Return the (X, Y) coordinate for the center point of the cell that contains the specified text.  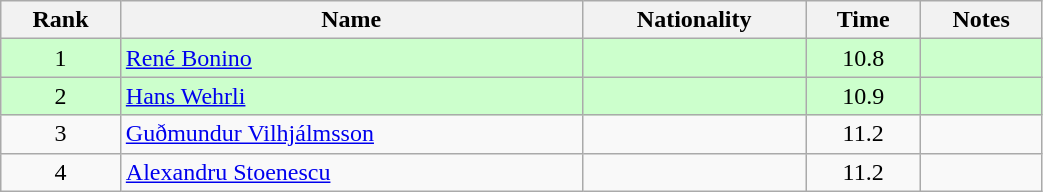
Alexandru Stoenescu (351, 172)
Notes (981, 20)
1 (61, 58)
4 (61, 172)
Rank (61, 20)
Time (863, 20)
Hans Wehrli (351, 96)
Name (351, 20)
10.9 (863, 96)
Guðmundur Vilhjálmsson (351, 134)
3 (61, 134)
10.8 (863, 58)
2 (61, 96)
Nationality (694, 20)
René Bonino (351, 58)
